Capture the cell that displays the provided text and extract its (x, y) central coordinate. 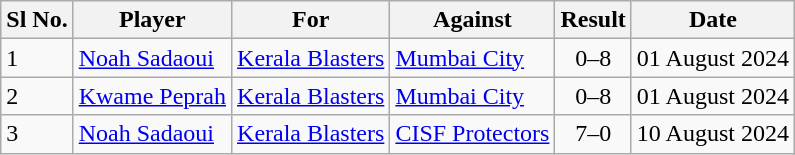
3 (37, 134)
For (311, 20)
Kwame Peprah (152, 96)
CISF Protectors (472, 134)
Against (472, 20)
10 August 2024 (712, 134)
Result (593, 20)
1 (37, 58)
Date (712, 20)
7–0 (593, 134)
2 (37, 96)
Player (152, 20)
Sl No. (37, 20)
